Locate the cell with the specified text and output its [X, Y] center coordinate. 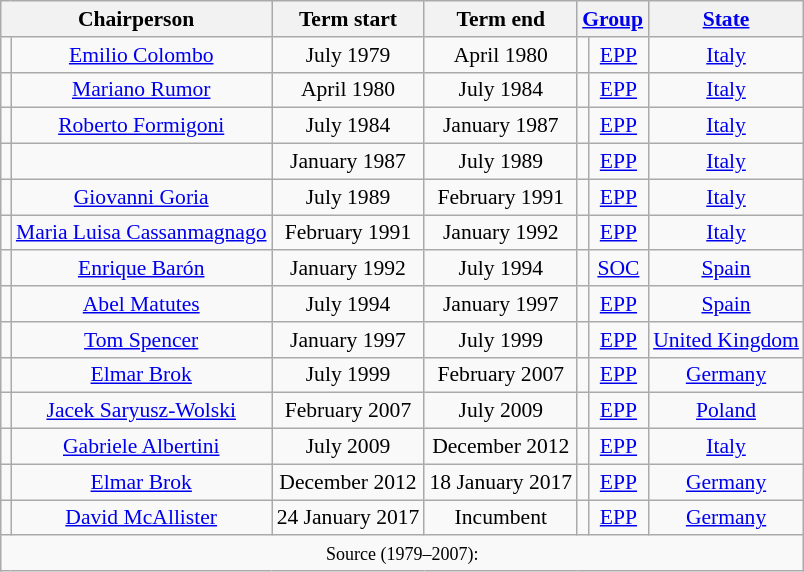
United Kingdom [726, 340]
July 1979 [348, 55]
Gabriele Albertini [142, 447]
Mariano Rumor [142, 90]
Abel Matutes [142, 304]
Tom Spencer [142, 340]
Roberto Formigoni [142, 126]
Source (1979–2007): [402, 554]
Incumbent [500, 518]
Chairperson [136, 19]
Term end [500, 19]
Emilio Colombo [142, 55]
Group [612, 19]
24 January 2017 [348, 518]
Enrique Barón [142, 269]
David McAllister [142, 518]
SOC [618, 269]
State [726, 19]
Term start [348, 19]
Maria Luisa Cassanmagnago [142, 233]
Poland [726, 411]
Giovanni Goria [142, 197]
Jacek Saryusz-Wolski [142, 411]
18 January 2017 [500, 482]
